Detect which cell encompasses the target text, then output its [X, Y] center coordinate. 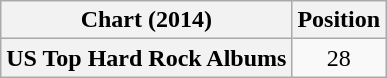
Position [339, 20]
28 [339, 58]
US Top Hard Rock Albums [146, 58]
Chart (2014) [146, 20]
